Scan for the cell matching the given text and deliver its (x, y) coordinate at center. 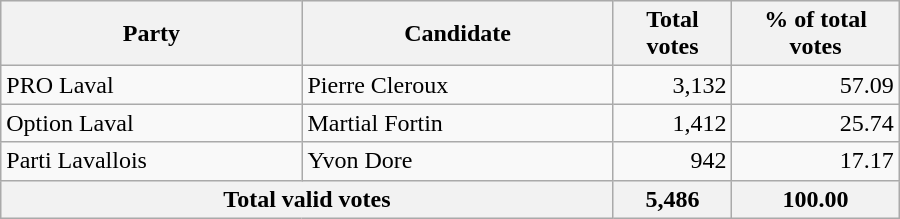
PRO Laval (152, 85)
17.17 (816, 161)
3,132 (672, 85)
25.74 (816, 123)
Parti Lavallois (152, 161)
% of total votes (816, 34)
Party (152, 34)
Yvon Dore (458, 161)
57.09 (816, 85)
Candidate (458, 34)
942 (672, 161)
Martial Fortin (458, 123)
1,412 (672, 123)
Total valid votes (307, 199)
5,486 (672, 199)
Total votes (672, 34)
Option Laval (152, 123)
100.00 (816, 199)
Pierre Cleroux (458, 85)
